Return (x, y) of the center of cell containing provided text 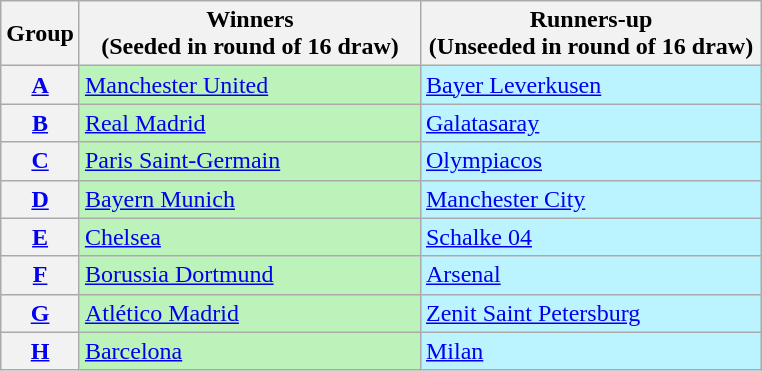
D (40, 199)
Real Madrid (250, 123)
B (40, 123)
Galatasaray (590, 123)
E (40, 237)
Schalke 04 (590, 237)
Chelsea (250, 237)
Manchester City (590, 199)
H (40, 351)
Bayern Munich (250, 199)
Runners-up(Unseeded in round of 16 draw) (590, 34)
C (40, 161)
Paris Saint-Germain (250, 161)
Borussia Dortmund (250, 275)
Olympiacos (590, 161)
Winners(Seeded in round of 16 draw) (250, 34)
Barcelona (250, 351)
A (40, 85)
Arsenal (590, 275)
G (40, 313)
F (40, 275)
Group (40, 34)
Zenit Saint Petersburg (590, 313)
Manchester United (250, 85)
Milan (590, 351)
Bayer Leverkusen (590, 85)
Atlético Madrid (250, 313)
